Return the (X, Y) coordinate for the center point of the cell that contains the specified text.  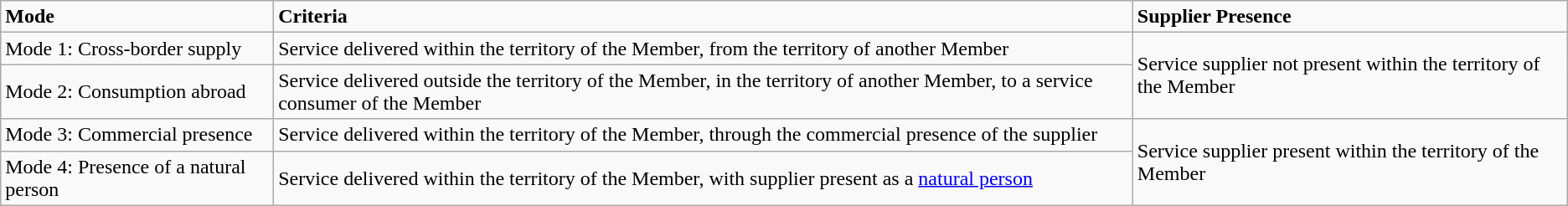
Service delivered within the territory of the Member, with supplier present as a natural person (704, 178)
Service delivered within the territory of the Member, through the commercial presence of the supplier (704, 135)
Mode 2: Consumption abroad (137, 92)
Criteria (704, 17)
Service supplier present within the territory of the Member (1350, 162)
Mode 1: Cross-border supply (137, 49)
Service supplier not present within the territory of the Member (1350, 75)
Mode 3: Commercial presence (137, 135)
Mode 4: Presence of a natural person (137, 178)
Mode (137, 17)
Service delivered within the territory of the Member, from the territory of another Member (704, 49)
Supplier Presence (1350, 17)
Service delivered outside the territory of the Member, in the territory of another Member, to a service consumer of the Member (704, 92)
